Search for the cell housing the specified text and yield its [X, Y] center coordinate. 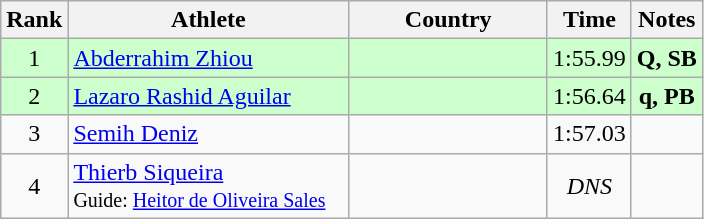
Time [589, 20]
Abderrahim Zhiou [208, 58]
1 [34, 58]
3 [34, 134]
Notes [666, 20]
1:56.64 [589, 96]
Athlete [208, 20]
DNS [589, 186]
Lazaro Rashid Aguilar [208, 96]
Rank [34, 20]
Thierb SiqueiraGuide: Heitor de Oliveira Sales [208, 186]
q, PB [666, 96]
2 [34, 96]
Semih Deniz [208, 134]
1:55.99 [589, 58]
4 [34, 186]
1:57.03 [589, 134]
Country [448, 20]
Q, SB [666, 58]
